From the cell containing the given text, extract its center point as [X, Y] coordinate. 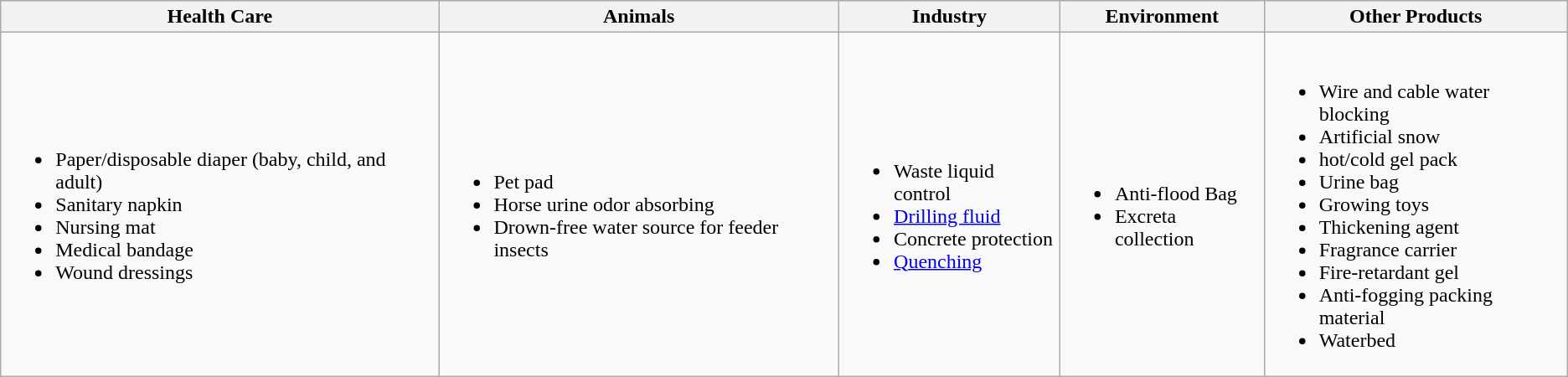
Paper/disposable diaper (baby, child, and adult)Sanitary napkinNursing matMedical bandageWound dressings [219, 204]
Environment [1162, 17]
Pet padHorse urine odor absorbingDrown-free water source for feeder insects [639, 204]
Animals [639, 17]
Other Products [1416, 17]
Anti-flood BagExcreta collection [1162, 204]
Health Care [219, 17]
Waste liquid controlDrilling fluidConcrete protectionQuenching [950, 204]
Industry [950, 17]
